Capture the cell that displays the provided text and extract its (x, y) central coordinate. 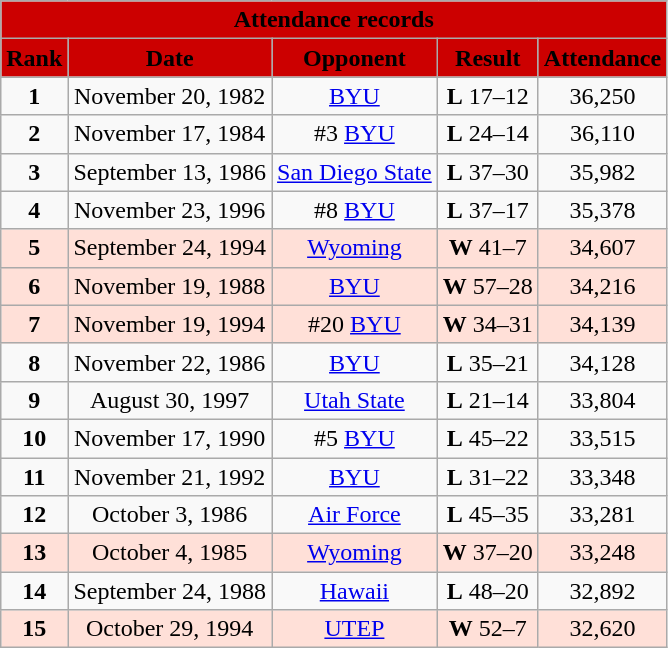
L 24–14 (488, 134)
L 17–12 (488, 96)
L 37–30 (488, 172)
36,110 (602, 134)
October 29, 1994 (170, 629)
9 (34, 400)
15 (34, 629)
14 (34, 591)
November 21, 1992 (170, 477)
12 (34, 515)
October 3, 1986 (170, 515)
W 52–7 (488, 629)
November 23, 1996 (170, 210)
Result (488, 58)
Air Force (355, 515)
6 (34, 286)
33,515 (602, 438)
August 30, 1997 (170, 400)
September 24, 1988 (170, 591)
Attendance records (334, 20)
November 19, 1988 (170, 286)
Opponent (355, 58)
Hawaii (355, 591)
November 19, 1994 (170, 324)
#5 BYU (355, 438)
W 34–31 (488, 324)
L 45–22 (488, 438)
34,607 (602, 248)
11 (34, 477)
L 35–21 (488, 362)
Rank (34, 58)
33,248 (602, 553)
November 22, 1986 (170, 362)
UTEP (355, 629)
L 45–35 (488, 515)
L 21–14 (488, 400)
32,892 (602, 591)
November 17, 1984 (170, 134)
October 4, 1985 (170, 553)
September 13, 1986 (170, 172)
5 (34, 248)
13 (34, 553)
November 20, 1982 (170, 96)
32,620 (602, 629)
#8 BYU (355, 210)
L 37–17 (488, 210)
8 (34, 362)
#3 BYU (355, 134)
33,804 (602, 400)
2 (34, 134)
San Diego State (355, 172)
1 (34, 96)
10 (34, 438)
36,250 (602, 96)
33,281 (602, 515)
L 31–22 (488, 477)
L 48–20 (488, 591)
Utah State (355, 400)
7 (34, 324)
September 24, 1994 (170, 248)
35,982 (602, 172)
34,139 (602, 324)
W 41–7 (488, 248)
November 17, 1990 (170, 438)
34,128 (602, 362)
34,216 (602, 286)
4 (34, 210)
#20 BYU (355, 324)
Attendance (602, 58)
35,378 (602, 210)
33,348 (602, 477)
3 (34, 172)
W 57–28 (488, 286)
Date (170, 58)
W 37–20 (488, 553)
